Locate the cell with the specified text and output its [x, y] center coordinate. 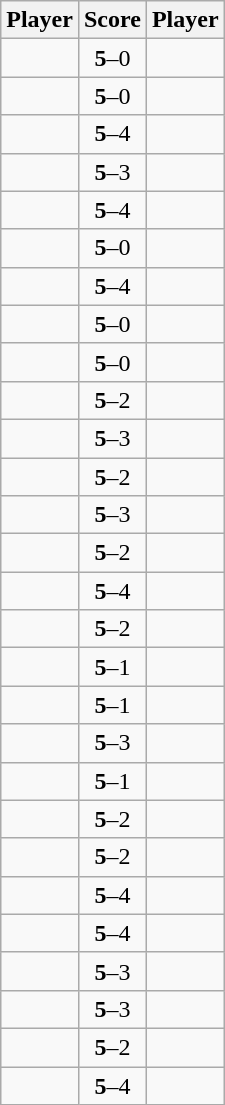
Score [112, 20]
